Pinpoint the cell where the given text exists, returning its (x, y) midpoint coordinate. 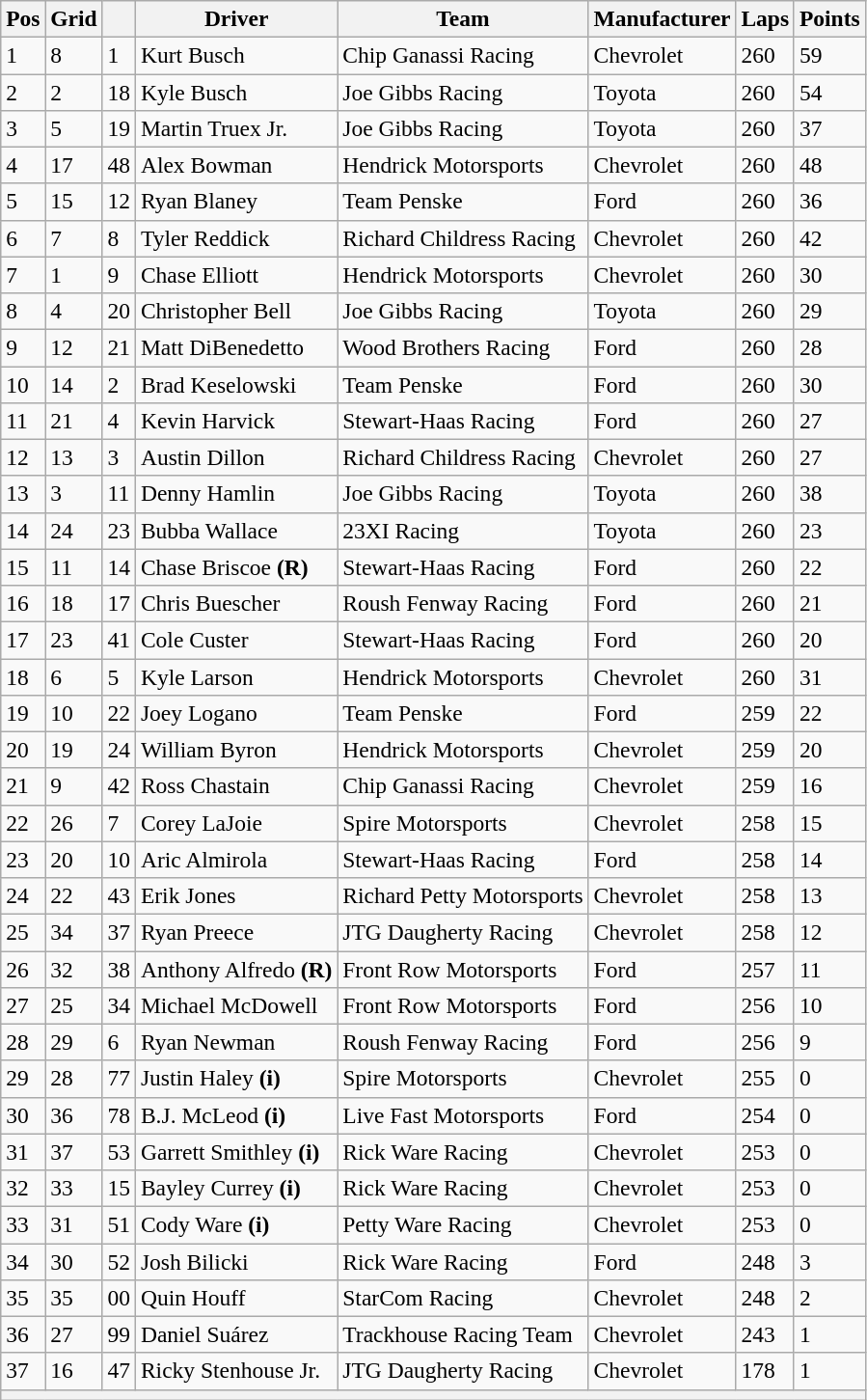
Garrett Smithley (i) (235, 1152)
99 (119, 1334)
257 (766, 969)
243 (766, 1334)
Grid (73, 18)
Michael McDowell (235, 1005)
Team (463, 18)
77 (119, 1079)
Wood Brothers Racing (463, 347)
Denny Hamlin (235, 494)
Martin Truex Jr. (235, 128)
Driver (235, 18)
Ricky Stenhouse Jr. (235, 1371)
StarCom Racing (463, 1298)
51 (119, 1224)
Chris Buescher (235, 603)
Joey Logano (235, 713)
Ross Chastain (235, 786)
Laps (766, 18)
Aric Almirola (235, 860)
Chase Elliott (235, 275)
William Byron (235, 750)
Austin Dillon (235, 457)
Ryan Newman (235, 1042)
Christopher Bell (235, 311)
Cody Ware (i) (235, 1224)
Kyle Larson (235, 676)
Justin Haley (i) (235, 1079)
Ryan Blaney (235, 202)
Matt DiBenedetto (235, 347)
Bubba Wallace (235, 531)
52 (119, 1261)
254 (766, 1115)
Kyle Busch (235, 92)
Brad Keselowski (235, 384)
Erik Jones (235, 895)
78 (119, 1115)
Daniel Suárez (235, 1334)
Petty Ware Racing (463, 1224)
Anthony Alfredo (R) (235, 969)
Chase Briscoe (R) (235, 567)
Points (829, 18)
Bayley Currey (i) (235, 1188)
53 (119, 1152)
47 (119, 1371)
B.J. McLeod (i) (235, 1115)
Cole Custer (235, 640)
Josh Bilicki (235, 1261)
Ryan Preece (235, 932)
Alex Bowman (235, 165)
Pos (23, 18)
Trackhouse Racing Team (463, 1334)
23XI Racing (463, 531)
54 (829, 92)
00 (119, 1298)
178 (766, 1371)
255 (766, 1079)
Live Fast Motorsports (463, 1115)
Richard Petty Motorsports (463, 895)
Quin Houff (235, 1298)
43 (119, 895)
Tyler Reddick (235, 238)
Manufacturer (662, 18)
41 (119, 640)
Corey LaJoie (235, 823)
59 (829, 55)
Kurt Busch (235, 55)
Kevin Harvick (235, 421)
